For the text-containing cell, return its midpoint in [X, Y] coordinate format. 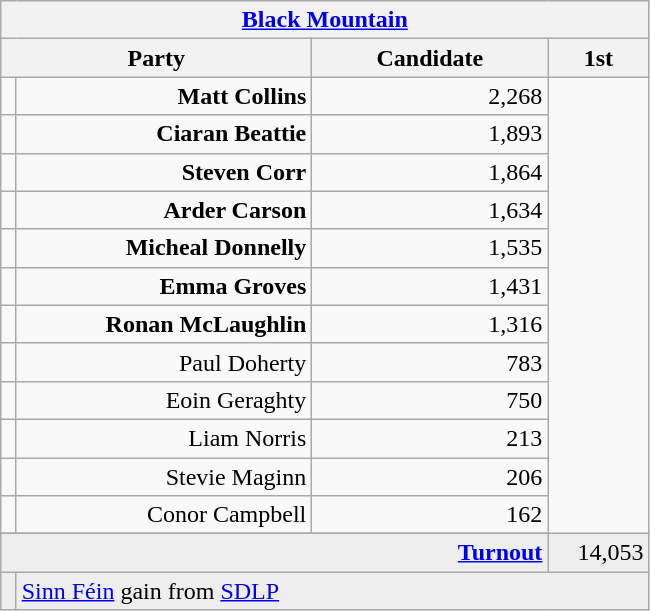
Sinn Féin gain from SDLP [332, 591]
Eoin Geraghty [164, 400]
1,893 [430, 134]
Turnout [274, 553]
1,431 [430, 286]
Emma Groves [164, 286]
206 [430, 477]
Steven Corr [164, 172]
Arder Carson [164, 210]
1,316 [430, 324]
783 [430, 362]
2,268 [430, 96]
Matt Collins [164, 96]
Conor Campbell [164, 515]
750 [430, 400]
Stevie Maginn [164, 477]
Paul Doherty [164, 362]
Ronan McLaughlin [164, 324]
Liam Norris [164, 438]
Party [156, 58]
213 [430, 438]
1,634 [430, 210]
1,535 [430, 248]
Candidate [430, 58]
1st [598, 58]
Ciaran Beattie [164, 134]
14,053 [598, 553]
Micheal Donnelly [164, 248]
162 [430, 515]
1,864 [430, 172]
Black Mountain [325, 20]
